Return the (X, Y) coordinate for the center point of the cell that contains the specified text.  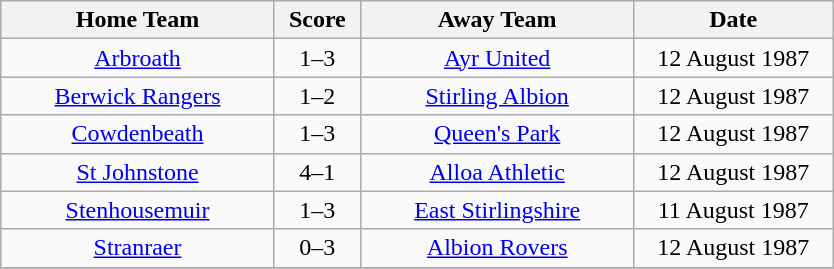
East Stirlingshire (497, 210)
Queen's Park (497, 134)
Away Team (497, 20)
4–1 (317, 172)
Arbroath (138, 58)
Date (734, 20)
11 August 1987 (734, 210)
Alloa Athletic (497, 172)
Score (317, 20)
Stenhousemuir (138, 210)
Home Team (138, 20)
Cowdenbeath (138, 134)
Albion Rovers (497, 248)
Berwick Rangers (138, 96)
Ayr United (497, 58)
Stirling Albion (497, 96)
St Johnstone (138, 172)
1–2 (317, 96)
0–3 (317, 248)
Stranraer (138, 248)
